Scan for the cell matching the given text and deliver its [X, Y] coordinate at center. 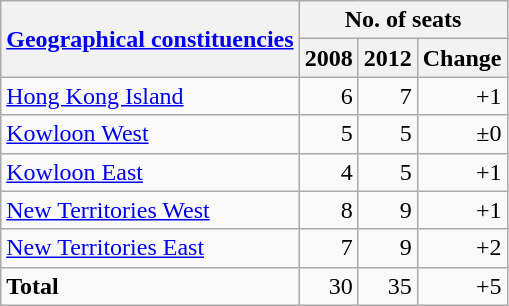
New Territories East [150, 248]
2012 [388, 58]
Change [462, 58]
Geographical constituencies [150, 39]
+2 [462, 248]
4 [328, 172]
+5 [462, 286]
Kowloon East [150, 172]
No. of seats [403, 20]
30 [328, 286]
±0 [462, 134]
6 [328, 96]
35 [388, 286]
New Territories West [150, 210]
8 [328, 210]
2008 [328, 58]
Hong Kong Island [150, 96]
Kowloon West [150, 134]
Total [150, 286]
